Provide the [X, Y] coordinate of the cell's center where the given text is located.  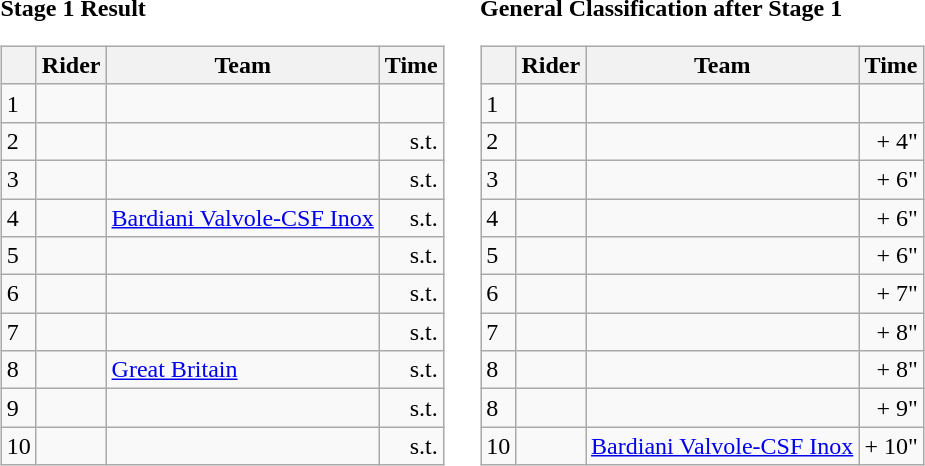
+ 9" [891, 408]
+ 4" [891, 141]
+ 7" [891, 294]
+ 10" [891, 446]
9 [18, 408]
Great Britain [242, 370]
